Detect which cell encompasses the target text, then output its (x, y) center coordinate. 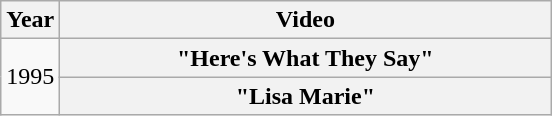
Video (306, 20)
Year (30, 20)
1995 (30, 77)
"Here's What They Say" (306, 58)
"Lisa Marie" (306, 96)
